Scan for the cell matching the given text and deliver its [X, Y] coordinate at center. 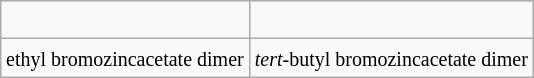
ethyl bromozincacetate dimer [126, 58]
tert-butyl bromozincacetate dimer [391, 58]
